Return the [X, Y] coordinate for the center point of the cell that contains the specified text.  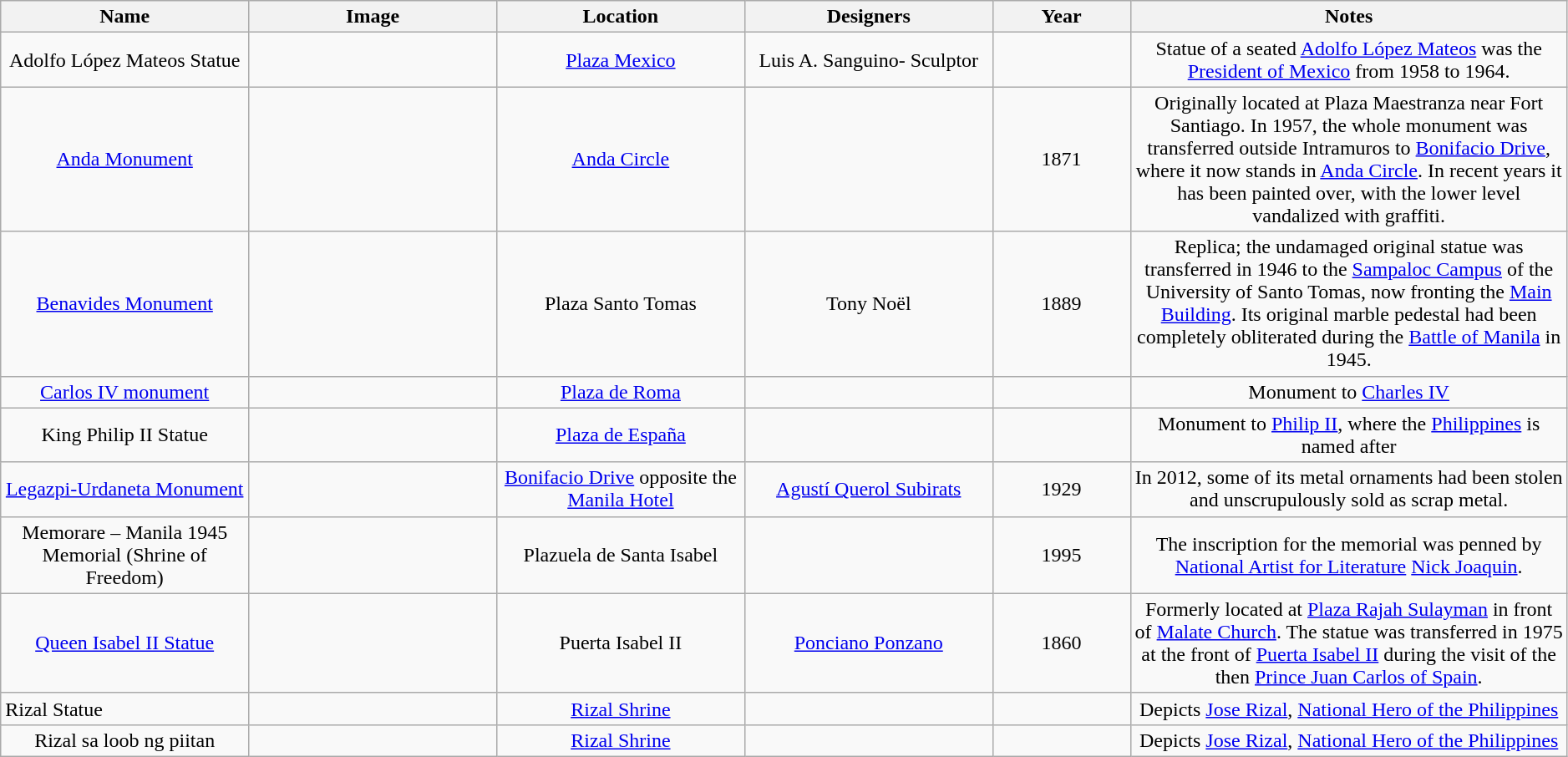
Queen Isabel II Statue [125, 643]
Legazpi-Urdaneta Monument [125, 490]
Notes [1348, 17]
1860 [1061, 643]
The inscription for the memorial was penned by National Artist for Literature Nick Joaquin. [1348, 555]
Plaza de Roma [620, 392]
Plaza Mexico [620, 60]
1995 [1061, 555]
Adolfo López Mateos Statue [125, 60]
Location [620, 17]
Tony Noël [869, 304]
Name [125, 17]
Benavides Monument [125, 304]
Statue of a seated Adolfo López Mateos was the President of Mexico from 1958 to 1964. [1348, 60]
Memorare – Manila 1945 Memorial (Shrine of Freedom) [125, 555]
Year [1061, 17]
Plazuela de Santa Isabel [620, 555]
King Philip II Statue [125, 434]
Puerta Isabel II [620, 643]
Ponciano Ponzano [869, 643]
Anda Circle [620, 159]
Plaza de España [620, 434]
Bonifacio Drive opposite the Manila Hotel [620, 490]
Monument to Charles IV [1348, 392]
1929 [1061, 490]
Rizal Statue [125, 709]
Luis A. Sanguino- Sculptor [869, 60]
Image [373, 17]
Monument to Philip II, where the Philippines is named after [1348, 434]
In 2012, some of its metal ornaments had been stolen and unscrupulously sold as scrap metal. [1348, 490]
Carlos IV monument [125, 392]
Anda Monument [125, 159]
Agustí Querol Subirats [869, 490]
1871 [1061, 159]
Designers [869, 17]
Rizal sa loob ng piitan [125, 740]
1889 [1061, 304]
Plaza Santo Tomas [620, 304]
